Extract the (X, Y) coordinate from the center of the cell holding the provided text.  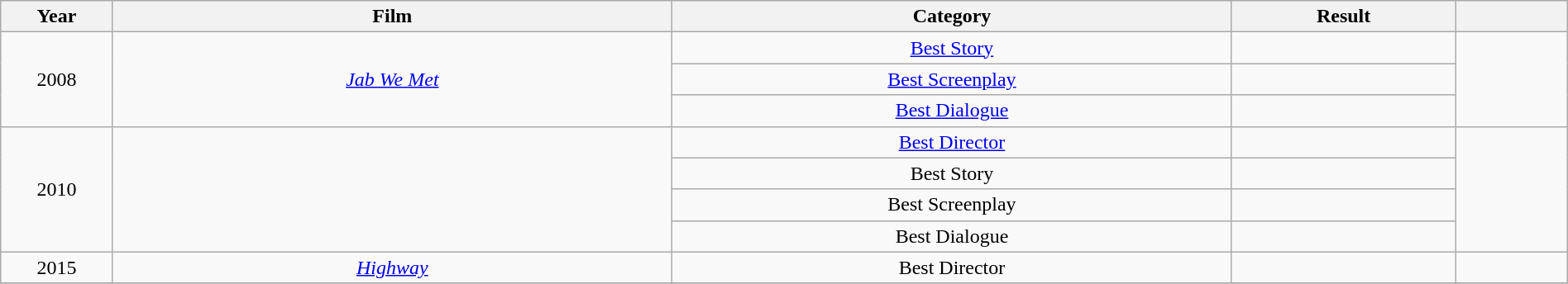
Jab We Met (392, 79)
Year (56, 17)
2008 (56, 79)
Highway (392, 267)
Category (953, 17)
Film (392, 17)
Result (1343, 17)
2015 (56, 267)
2010 (56, 189)
